Determine the (x, y) coordinate at the center of the cell enclosing the given text.  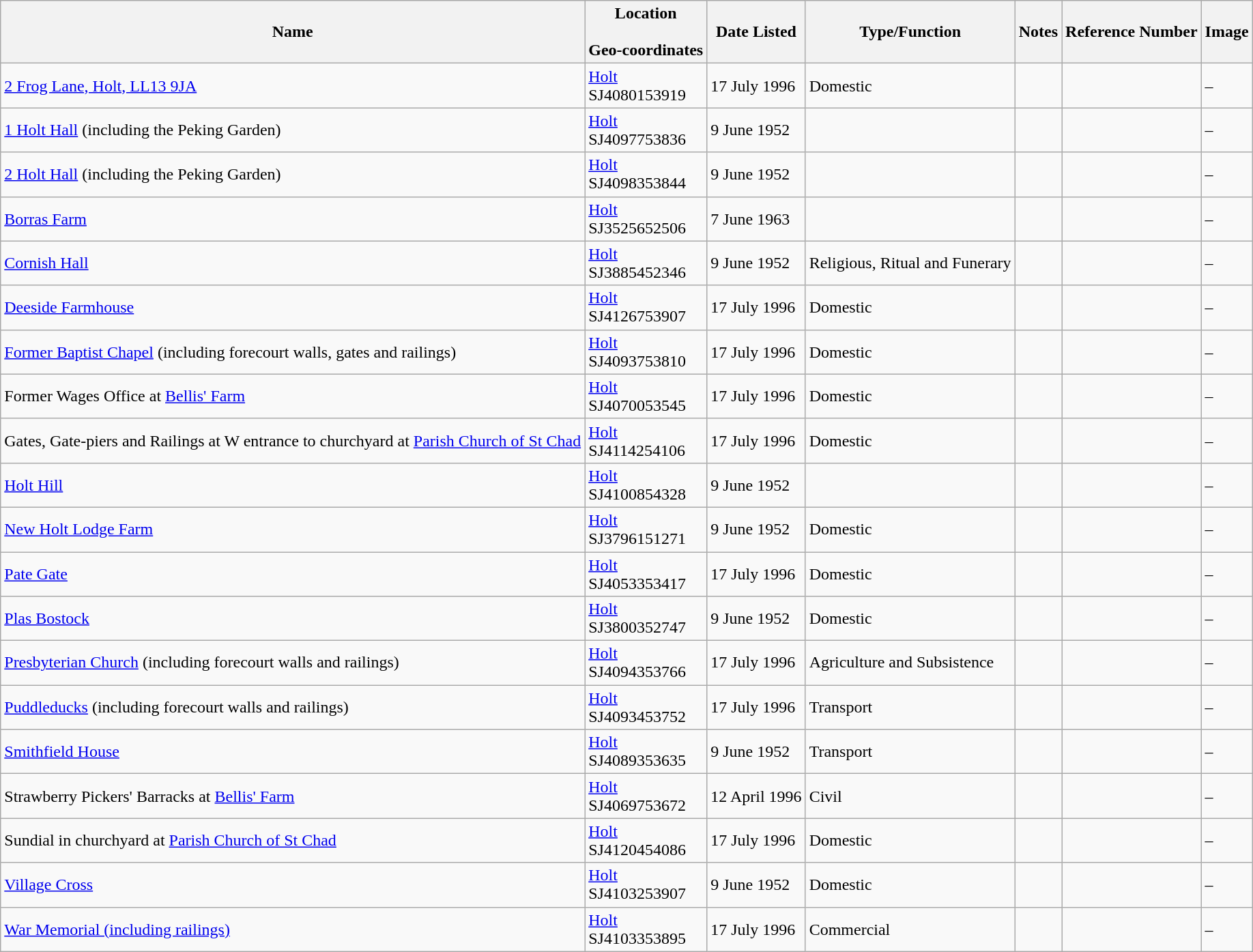
2 Holt Hall (including the Peking Garden) (293, 175)
HoltSJ4100854328 (646, 485)
Smithfield House (293, 752)
HoltSJ4103353895 (646, 929)
HoltSJ4089353635 (646, 752)
Village Cross (293, 884)
Reference Number (1132, 32)
Holt Hill (293, 485)
HoltSJ4098353844 (646, 175)
HoltSJ4093453752 (646, 707)
12 April 1996 (756, 796)
New Holt Lodge Farm (293, 530)
HoltSJ3885452346 (646, 263)
Religious, Ritual and Funerary (910, 263)
Strawberry Pickers' Barracks at Bellis' Farm (293, 796)
War Memorial (including railings) (293, 929)
1 Holt Hall (including the Peking Garden) (293, 130)
Borras Farm (293, 218)
HoltSJ4069753672 (646, 796)
Former Baptist Chapel (including forecourt walls, gates and railings) (293, 352)
Presbyterian Church (including forecourt walls and railings) (293, 663)
HoltSJ4053353417 (646, 573)
2 Frog Lane, Holt, LL13 9JA (293, 86)
Pate Gate (293, 573)
Puddleducks (including forecourt walls and railings) (293, 707)
Notes (1038, 32)
HoltSJ4070053545 (646, 396)
Cornish Hall (293, 263)
Date Listed (756, 32)
7 June 1963 (756, 218)
HoltSJ3800352747 (646, 618)
HoltSJ4103253907 (646, 884)
Agriculture and Subsistence (910, 663)
HoltSJ3796151271 (646, 530)
Deeside Farmhouse (293, 307)
HoltSJ4080153919 (646, 86)
Plas Bostock (293, 618)
Civil (910, 796)
HoltSJ4126753907 (646, 307)
Former Wages Office at Bellis' Farm (293, 396)
Gates, Gate-piers and Railings at W entrance to churchyard at Parish Church of St Chad (293, 441)
HoltSJ4093753810 (646, 352)
Sundial in churchyard at Parish Church of St Chad (293, 841)
Commercial (910, 929)
HoltSJ4114254106 (646, 441)
HoltSJ4097753836 (646, 130)
HoltSJ4094353766 (646, 663)
HoltSJ4120454086 (646, 841)
Type/Function (910, 32)
Name (293, 32)
Image (1227, 32)
HoltSJ3525652506 (646, 218)
LocationGeo-coordinates (646, 32)
